Locate the cell with the specified text and output its (x, y) center coordinate. 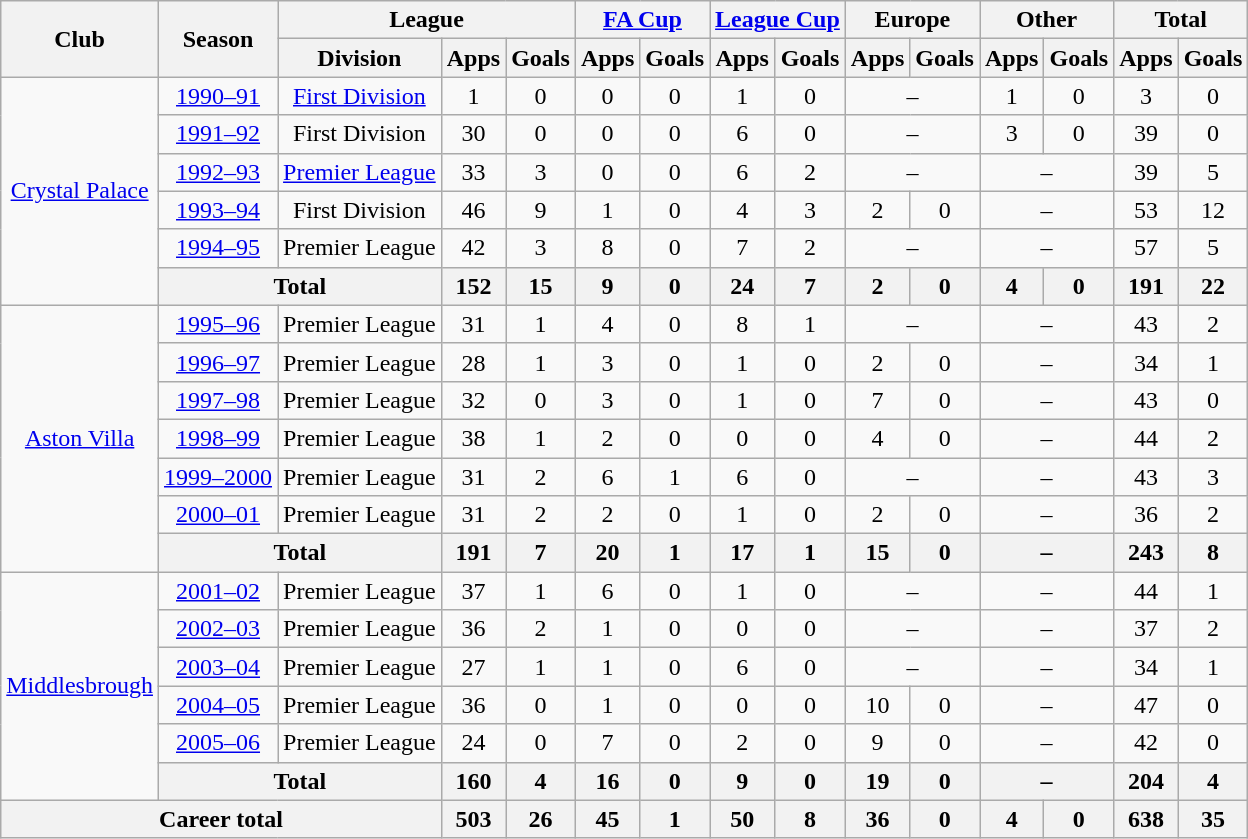
2000–01 (218, 515)
638 (1146, 819)
10 (877, 705)
19 (877, 781)
FA Cup (642, 20)
1994–95 (218, 248)
League (427, 20)
1993–94 (218, 210)
152 (473, 286)
2001–02 (218, 591)
Middlesbrough (80, 686)
27 (473, 667)
160 (473, 781)
50 (742, 819)
28 (473, 362)
53 (1146, 210)
2002–03 (218, 629)
20 (607, 553)
243 (1146, 553)
1998–99 (218, 438)
Aston Villa (80, 438)
57 (1146, 248)
32 (473, 400)
1991–92 (218, 134)
45 (607, 819)
17 (742, 553)
2003–04 (218, 667)
Career total (221, 819)
12 (1213, 210)
League Cup (778, 20)
35 (1213, 819)
1996–97 (218, 362)
Crystal Palace (80, 191)
2004–05 (218, 705)
1999–2000 (218, 477)
26 (541, 819)
38 (473, 438)
503 (473, 819)
1997–98 (218, 400)
2005–06 (218, 743)
33 (473, 172)
Division (360, 58)
1990–91 (218, 96)
1992–93 (218, 172)
22 (1213, 286)
30 (473, 134)
Season (218, 39)
Other (1047, 20)
Club (80, 39)
204 (1146, 781)
47 (1146, 705)
46 (473, 210)
16 (607, 781)
1995–96 (218, 324)
Europe (912, 20)
